Pinpoint the cell where the given text exists, returning its [x, y] midpoint coordinate. 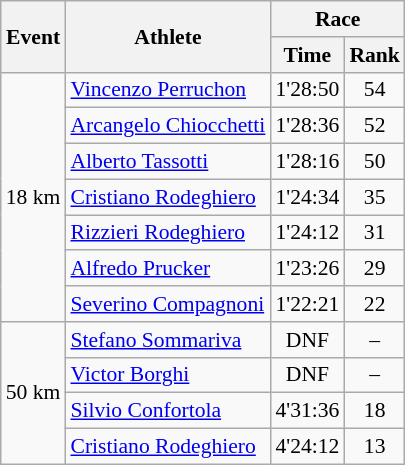
18 [374, 411]
Severino Compagnoni [168, 304]
1'23:26 [307, 269]
Rank [374, 55]
Athlete [168, 36]
Victor Borghi [168, 375]
52 [374, 126]
Vincenzo Perruchon [168, 90]
1'28:16 [307, 162]
Time [307, 55]
Alberto Tassotti [168, 162]
22 [374, 304]
1'24:34 [307, 197]
4'24:12 [307, 447]
1'24:12 [307, 233]
Rizzieri Rodeghiero [168, 233]
18 km [34, 196]
1'28:50 [307, 90]
Alfredo Prucker [168, 269]
50 [374, 162]
Event [34, 36]
50 km [34, 393]
1'28:36 [307, 126]
31 [374, 233]
4'31:36 [307, 411]
1'22:21 [307, 304]
Race [338, 19]
54 [374, 90]
Stefano Sommariva [168, 340]
Silvio Confortola [168, 411]
Arcangelo Chiocchetti [168, 126]
35 [374, 197]
13 [374, 447]
29 [374, 269]
